Extract the [x, y] coordinate from the center of the cell holding the provided text.  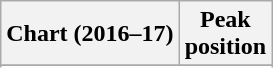
Chart (2016–17) [90, 34]
Peak position [225, 34]
